Scan for the cell matching the given text and deliver its (X, Y) coordinate at center. 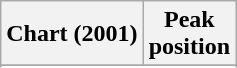
Peakposition (189, 34)
Chart (2001) (72, 34)
